Return the [x, y] coordinate for the center point of the cell that contains the specified text.  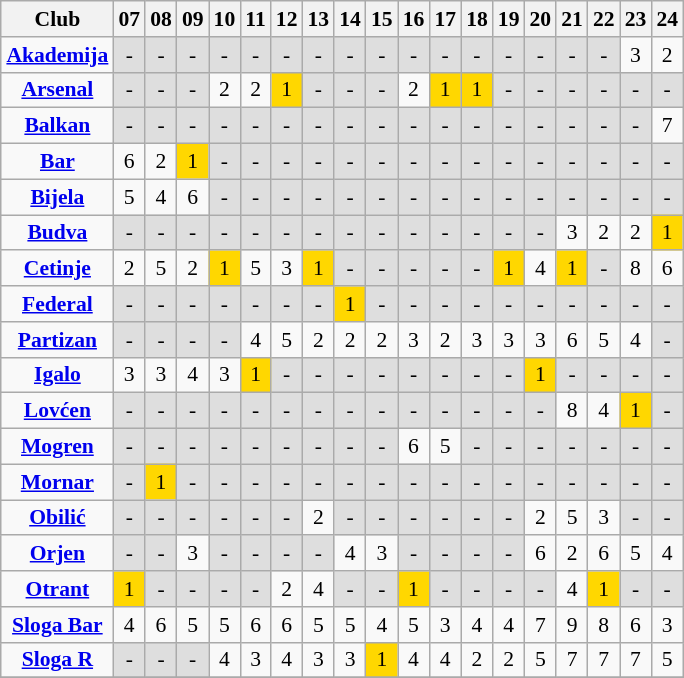
Sloga Bar [57, 625]
23 [636, 19]
Lovćen [57, 411]
Balkan [57, 126]
10 [225, 19]
Cetinje [57, 269]
Arsenal [57, 90]
Orjen [57, 554]
Budva [57, 233]
21 [572, 19]
9 [572, 625]
Sloga R [57, 660]
Partizan [57, 340]
Mornar [57, 482]
20 [540, 19]
14 [350, 19]
Otrant [57, 589]
15 [382, 19]
Obilić [57, 518]
24 [667, 19]
Club [57, 19]
08 [161, 19]
Bijela [57, 197]
22 [604, 19]
Akademija [57, 55]
09 [193, 19]
Igalo [57, 375]
11 [256, 19]
Bar [57, 162]
13 [319, 19]
Federal [57, 304]
17 [445, 19]
16 [414, 19]
Mogren [57, 447]
19 [509, 19]
12 [287, 19]
18 [477, 19]
07 [129, 19]
